Search for the cell housing the specified text and yield its (X, Y) center coordinate. 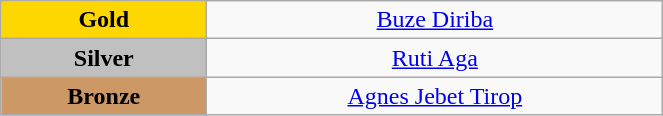
Silver (104, 58)
Buze Diriba (435, 20)
Agnes Jebet Tirop (435, 96)
Bronze (104, 96)
Ruti Aga (435, 58)
Gold (104, 20)
